Pinpoint the cell where the given text exists, returning its [X, Y] midpoint coordinate. 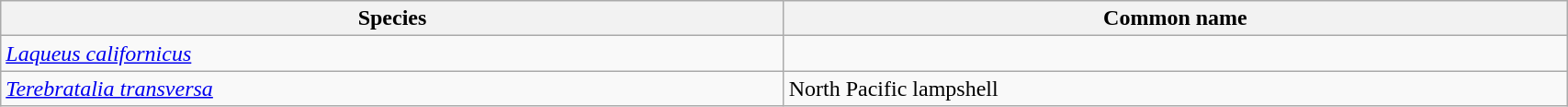
North Pacific lampshell [1175, 89]
Terebratalia transversa [392, 89]
Species [392, 18]
Common name [1175, 18]
Laqueus californicus [392, 53]
